Pinpoint the cell where the given text exists, returning its (x, y) midpoint coordinate. 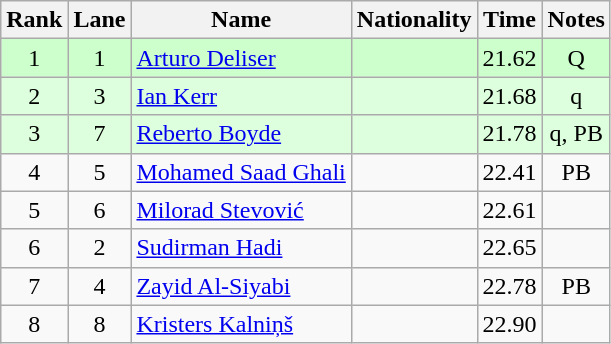
22.78 (510, 286)
22.90 (510, 324)
Lane (100, 20)
22.41 (510, 172)
Rank (34, 20)
Kristers Kalniņš (241, 324)
Time (510, 20)
21.62 (510, 58)
Name (241, 20)
Zayid Al-Siyabi (241, 286)
Ian Kerr (241, 96)
Arturo Deliser (241, 58)
22.61 (510, 210)
Reberto Boyde (241, 134)
21.78 (510, 134)
Notes (576, 20)
22.65 (510, 248)
q, PB (576, 134)
Nationality (414, 20)
Milorad Stevović (241, 210)
Mohamed Saad Ghali (241, 172)
q (576, 96)
21.68 (510, 96)
Sudirman Hadi (241, 248)
Q (576, 58)
